From the cell containing the given text, extract its center point as (X, Y) coordinate. 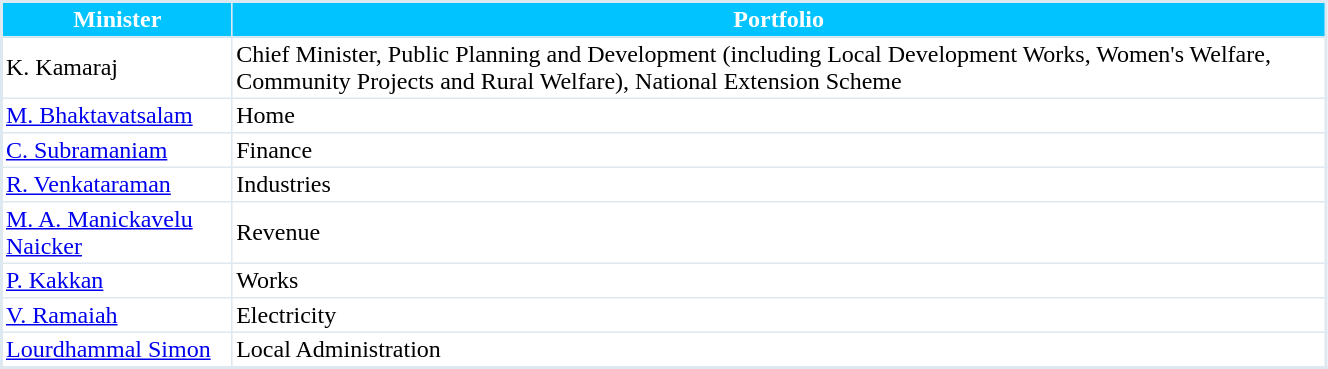
Home (778, 115)
K. Kamaraj (118, 68)
Lourdhammal Simon (118, 350)
Finance (778, 150)
Electricity (778, 315)
Works (778, 280)
Portfolio (778, 20)
R. Venkataraman (118, 184)
Industries (778, 184)
V. Ramaiah (118, 315)
P. Kakkan (118, 280)
Revenue (778, 233)
C. Subramaniam (118, 150)
M. Bhaktavatsalam (118, 115)
Local Administration (778, 350)
M. A. Manickavelu Naicker (118, 233)
Minister (118, 20)
